Find where the given text appears and provide that cell's center as [x, y] coordinate. 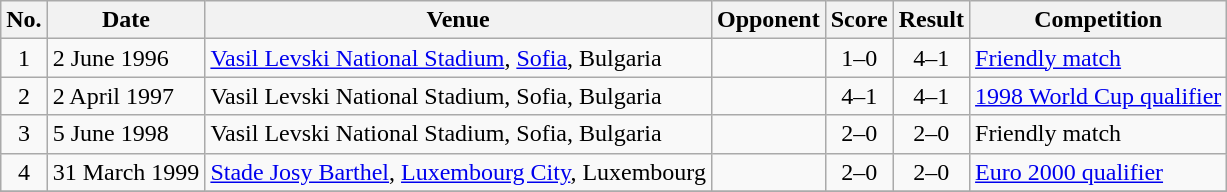
1998 World Cup qualifier [1098, 96]
2 [24, 96]
5 June 1998 [126, 134]
4 [24, 172]
Competition [1098, 20]
1–0 [859, 58]
Result [931, 20]
2 June 1996 [126, 58]
2 April 1997 [126, 96]
Date [126, 20]
1 [24, 58]
Score [859, 20]
No. [24, 20]
Venue [458, 20]
Stade Josy Barthel, Luxembourg City, Luxembourg [458, 172]
Euro 2000 qualifier [1098, 172]
3 [24, 134]
31 March 1999 [126, 172]
Opponent [768, 20]
